For the text-containing cell, return its midpoint in (X, Y) coordinate format. 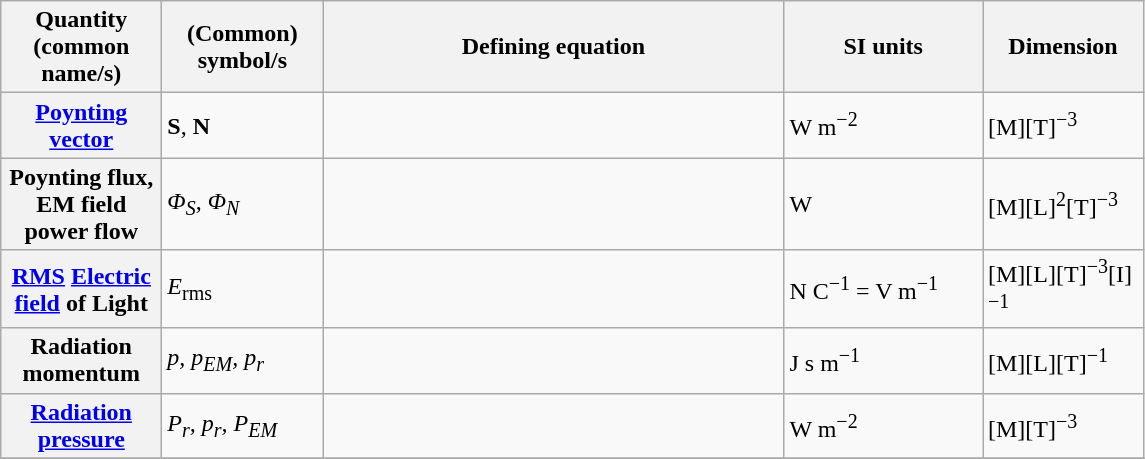
W (884, 204)
ΦS, ΦN (242, 204)
(Common) symbol/s (242, 47)
[M][L][T]−1 (1062, 360)
p, pEM, pr (242, 360)
RMS Electric field of Light (82, 289)
Dimension (1062, 47)
Radiation momentum (82, 360)
J s m−1 (884, 360)
Erms (242, 289)
[M][L]2[T]−3 (1062, 204)
SI units (884, 47)
Poynting vector (82, 126)
[M][L][T]−3[I]−1 (1062, 289)
Radiation pressure (82, 426)
Defining equation (554, 47)
N C−1 = V m−1 (884, 289)
S, N (242, 126)
Pr, pr, PEM (242, 426)
Quantity (common name/s) (82, 47)
Poynting flux, EM field power flow (82, 204)
